Find where the given text appears and provide that cell's center as [x, y] coordinate. 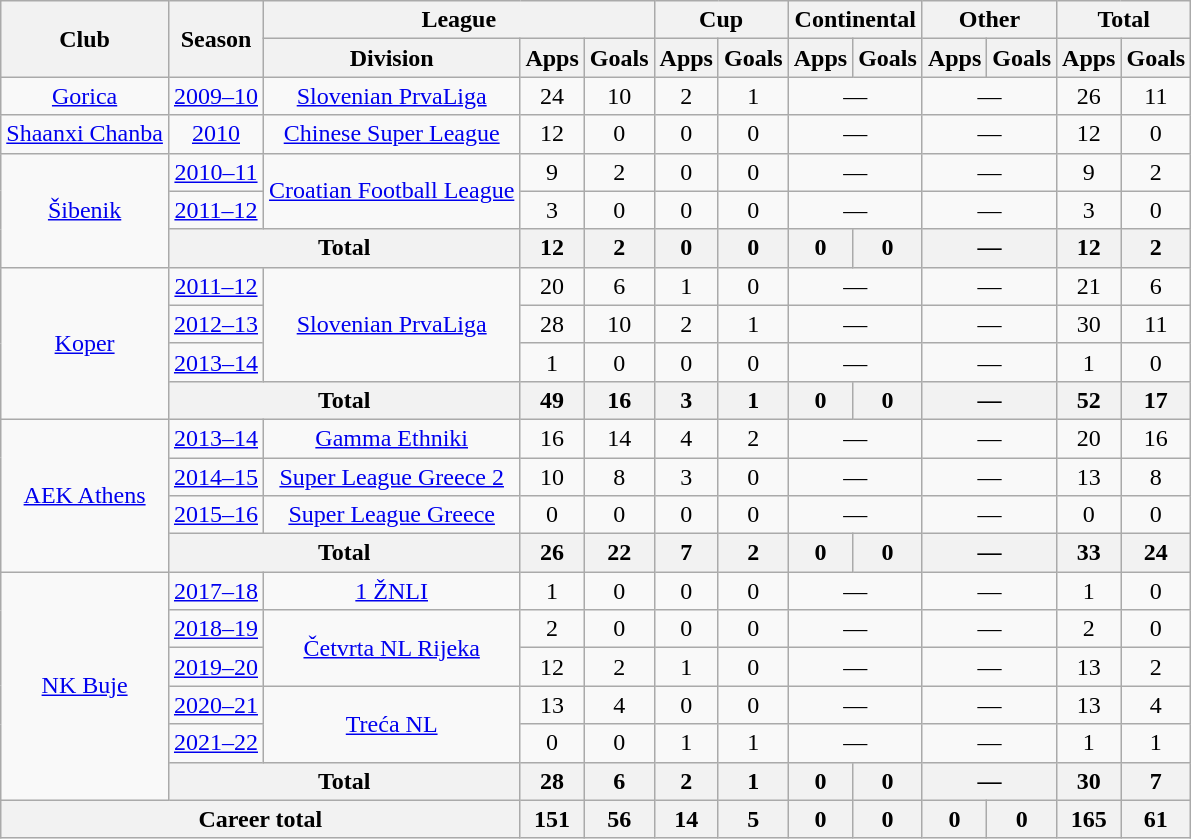
2021–22 [216, 743]
56 [619, 819]
Koper [85, 343]
151 [552, 819]
Gorica [85, 96]
17 [1156, 400]
2018–19 [216, 629]
Continental [855, 20]
NK Buje [85, 686]
Treća NL [392, 724]
2014–15 [216, 477]
2012–13 [216, 324]
49 [552, 400]
2020–21 [216, 705]
Croatian Football League [392, 191]
Četvrta NL Rijeka [392, 648]
22 [619, 553]
AEK Athens [85, 495]
2015–16 [216, 515]
Chinese Super League [392, 134]
165 [1089, 819]
League [460, 20]
Division [392, 58]
2010 [216, 134]
Career total [260, 819]
Season [216, 39]
61 [1156, 819]
Cup [721, 20]
52 [1089, 400]
2017–18 [216, 591]
Other [989, 20]
Super League Greece 2 [392, 477]
Super League Greece [392, 515]
2010–11 [216, 172]
33 [1089, 553]
2019–20 [216, 667]
Shaanxi Chanba [85, 134]
2009–10 [216, 96]
Šibenik [85, 210]
Club [85, 39]
1 ŽNLI [392, 591]
Gamma Ethniki [392, 438]
5 [753, 819]
21 [1089, 286]
